Identify which cell holds the provided text, then report its [X, Y] central coordinate. 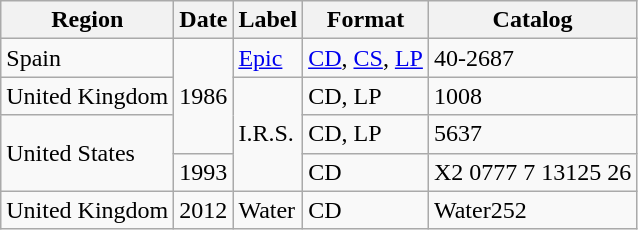
Region [88, 20]
Epic [268, 58]
Format [366, 20]
1986 [204, 96]
United States [88, 153]
1993 [204, 172]
40-2687 [532, 58]
Label [268, 20]
X2 0777 7 13125 26 [532, 172]
1008 [532, 96]
CD, CS, LP [366, 58]
I.R.S. [268, 134]
Catalog [532, 20]
Water [268, 210]
Water252 [532, 210]
Spain [88, 58]
5637 [532, 134]
2012 [204, 210]
Date [204, 20]
